Output the [x, y] coordinate of the center of the cell containing the given text.  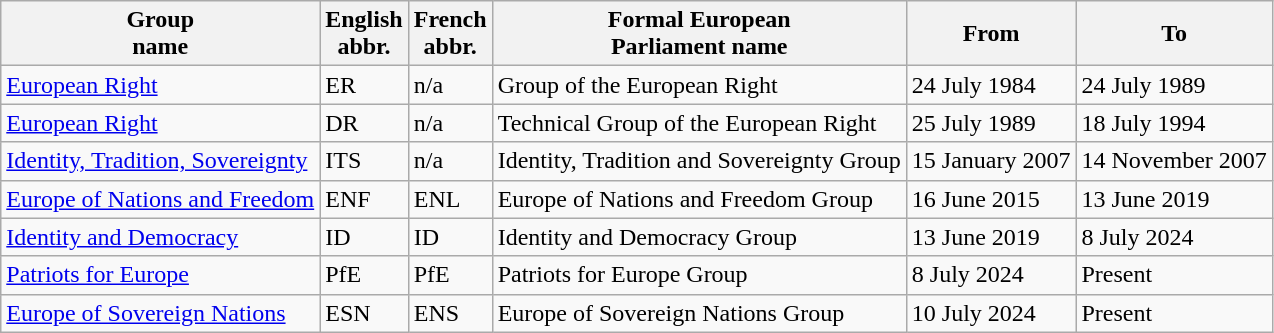
Group of the European Right [699, 85]
ENL [450, 199]
Europe of Sovereign Nations Group [699, 313]
25 July 1989 [991, 123]
18 July 1994 [1174, 123]
Formal EuropeanParliament name [699, 34]
ENF [364, 199]
14 November 2007 [1174, 161]
Technical Group of the European Right [699, 123]
From [991, 34]
ESN [364, 313]
Identity and Democracy Group [699, 237]
To [1174, 34]
Europe of Nations and Freedom Group [699, 199]
10 July 2024 [991, 313]
Groupname [160, 34]
16 June 2015 [991, 199]
ENS [450, 313]
15 January 2007 [991, 161]
ITS [364, 161]
Frenchabbr. [450, 34]
Identity, Tradition and Sovereignty Group [699, 161]
Patriots for Europe [160, 275]
Europe of Nations and Freedom [160, 199]
Patriots for Europe Group [699, 275]
24 July 1984 [991, 85]
Englishabbr. [364, 34]
ER [364, 85]
DR [364, 123]
24 July 1989 [1174, 85]
Identity, Tradition, Sovereignty [160, 161]
Identity and Democracy [160, 237]
Europe of Sovereign Nations [160, 313]
